Determine the (x, y) coordinate at the center of the cell enclosing the given text.  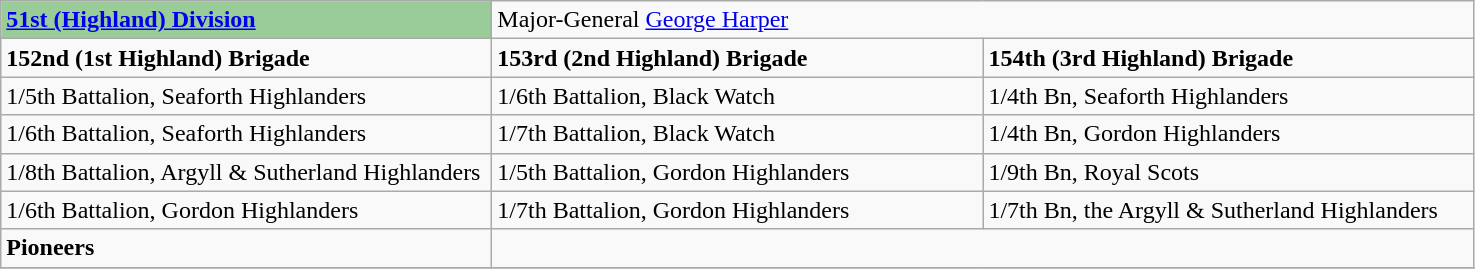
Pioneers (246, 248)
Major-General George Harper (983, 20)
1/9th Bn, Royal Scots (1228, 172)
152nd (1st Highland) Brigade (246, 58)
1/6th Battalion, Seaforth Highlanders (246, 134)
1/8th Battalion, Argyll & Sutherland Highlanders (246, 172)
154th (3rd Highland) Brigade (1228, 58)
51st (Highland) Division (246, 20)
1/6th Battalion, Black Watch (738, 96)
1/4th Bn, Seaforth Highlanders (1228, 96)
1/7th Battalion, Gordon Highlanders (738, 210)
1/5th Battalion, Seaforth Highlanders (246, 96)
1/4th Bn, Gordon Highlanders (1228, 134)
1/7th Battalion, Black Watch (738, 134)
1/6th Battalion, Gordon Highlanders (246, 210)
153rd (2nd Highland) Brigade (738, 58)
1/7th Bn, the Argyll & Sutherland Highlanders (1228, 210)
1/5th Battalion, Gordon Highlanders (738, 172)
